Detect which cell encompasses the target text, then output its (X, Y) center coordinate. 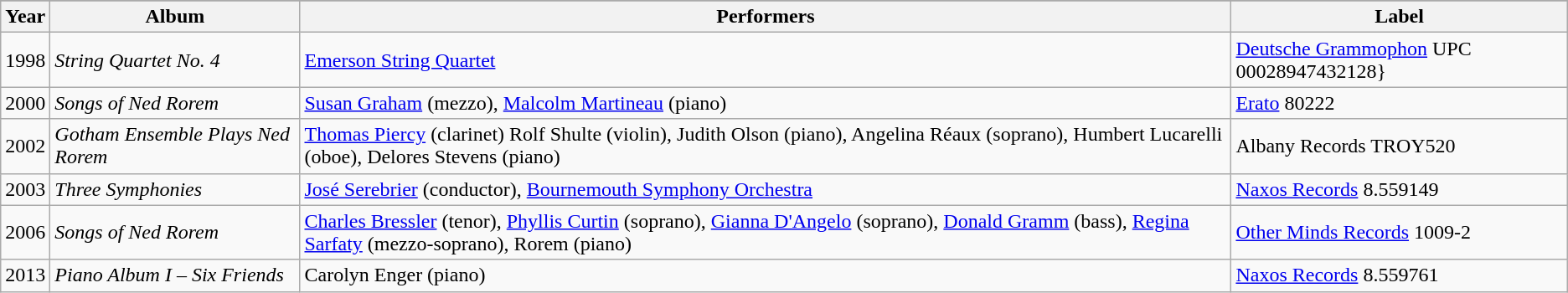
Gotham Ensemble Plays Ned Rorem (175, 146)
String Quartet No. 4 (175, 60)
Emerson String Quartet (766, 60)
Piano Album I – Six Friends (175, 275)
2003 (25, 189)
Thomas Piercy (clarinet) Rolf Shulte (violin), Judith Olson (piano), Angelina Réaux (soprano), Humbert Lucarelli (oboe), Delores Stevens (piano) (766, 146)
Deutsche Grammophon UPC 00028947432128} (1399, 60)
Charles Bressler (tenor), Phyllis Curtin (soprano), Gianna D'Angelo (soprano), Donald Gramm (bass), Regina Sarfaty (mezzo-soprano), Rorem (piano) (766, 233)
Erato 80222 (1399, 103)
Susan Graham (mezzo), Malcolm Martineau (piano) (766, 103)
Label (1399, 17)
2000 (25, 103)
2013 (25, 275)
Performers (766, 17)
Naxos Records 8.559761 (1399, 275)
1998 (25, 60)
Other Minds Records 1009-2 (1399, 233)
Three Symphonies (175, 189)
José Serebrier (conductor), Bournemouth Symphony Orchestra (766, 189)
Album (175, 17)
Naxos Records 8.559149 (1399, 189)
2002 (25, 146)
Year (25, 17)
Carolyn Enger (piano) (766, 275)
Albany Records TROY520 (1399, 146)
2006 (25, 233)
